Find where the given text appears and provide that cell's center as (x, y) coordinate. 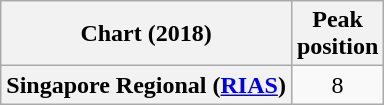
Peakposition (337, 34)
8 (337, 85)
Singapore Regional (RIAS) (146, 85)
Chart (2018) (146, 34)
